Return the [x, y] coordinate for the center point of the cell that contains the specified text.  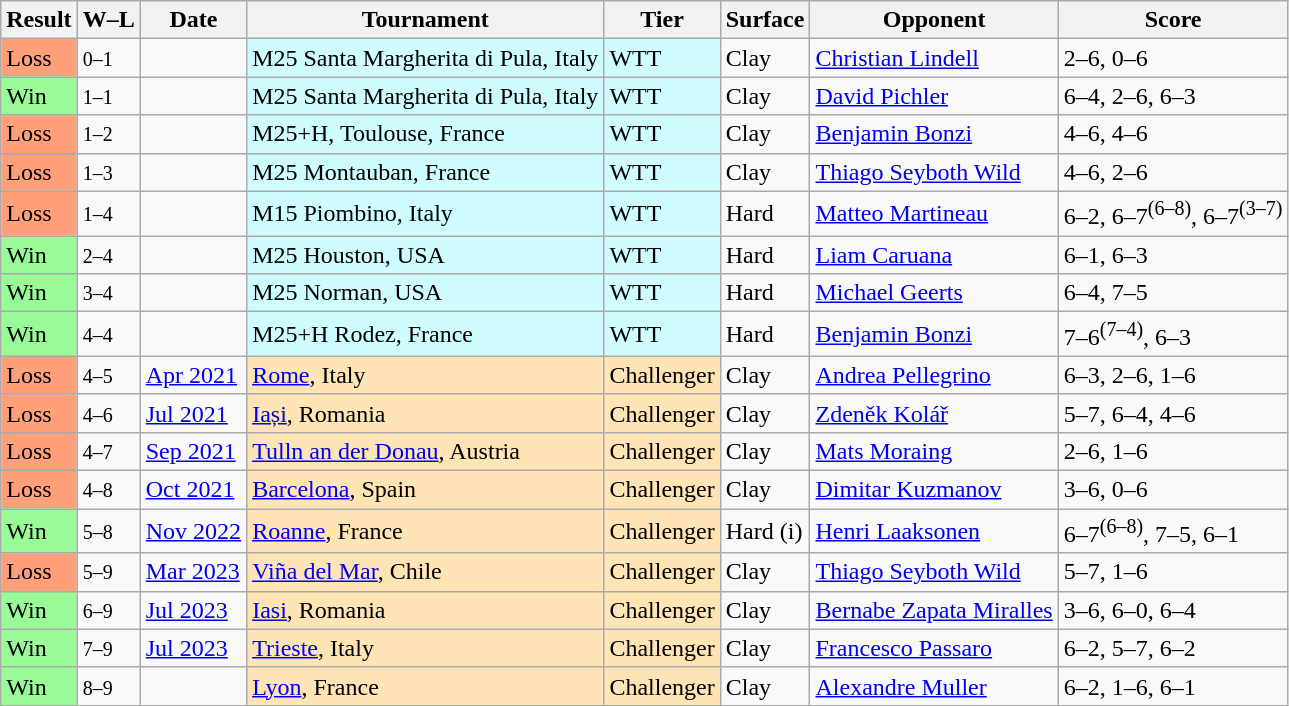
Christian Lindell [934, 58]
1–1 [108, 96]
6–4, 2–6, 6–3 [1173, 96]
Hard (i) [765, 532]
Iași, Romania [426, 413]
Surface [765, 20]
5–7, 6–4, 4–6 [1173, 413]
4–6, 4–6 [1173, 134]
4–6, 2–6 [1173, 172]
Barcelona, Spain [426, 489]
Nov 2022 [193, 532]
W–L [108, 20]
Viña del Mar, Chile [426, 572]
Tulln an der Donau, Austria [426, 451]
Matteo Martineau [934, 214]
M25 Montauban, France [426, 172]
6–3, 2–6, 1–6 [1173, 375]
2–6, 1–6 [1173, 451]
7–6(7–4), 6–3 [1173, 334]
M25 Houston, USA [426, 255]
Mar 2023 [193, 572]
Oct 2021 [193, 489]
8–9 [108, 686]
Sep 2021 [193, 451]
4–7 [108, 451]
4–4 [108, 334]
4–5 [108, 375]
2–6, 0–6 [1173, 58]
4–6 [108, 413]
0–1 [108, 58]
6–9 [108, 610]
Tier [662, 20]
M25 Norman, USA [426, 293]
1–3 [108, 172]
M25+H, Toulouse, France [426, 134]
Francesco Passaro [934, 648]
Tournament [426, 20]
Bernabe Zapata Miralles [934, 610]
Andrea Pellegrino [934, 375]
6–2, 5–7, 6–2 [1173, 648]
Date [193, 20]
M15 Piombino, Italy [426, 214]
3–4 [108, 293]
Opponent [934, 20]
Result [39, 20]
Iasi, Romania [426, 610]
Trieste, Italy [426, 648]
7–9 [108, 648]
3–6, 0–6 [1173, 489]
Zdeněk Kolář [934, 413]
2–4 [108, 255]
1–4 [108, 214]
Mats Moraing [934, 451]
6–4, 7–5 [1173, 293]
5–7, 1–6 [1173, 572]
Liam Caruana [934, 255]
Alexandre Muller [934, 686]
Henri Laaksonen [934, 532]
6–1, 6–3 [1173, 255]
6–2, 6–7(6–8), 6–7(3–7) [1173, 214]
1–2 [108, 134]
Roanne, France [426, 532]
M25+H Rodez, France [426, 334]
Michael Geerts [934, 293]
Apr 2021 [193, 375]
Rome, Italy [426, 375]
Lyon, France [426, 686]
Dimitar Kuzmanov [934, 489]
5–9 [108, 572]
Jul 2021 [193, 413]
David Pichler [934, 96]
3–6, 6–0, 6–4 [1173, 610]
4–8 [108, 489]
Score [1173, 20]
6–2, 1–6, 6–1 [1173, 686]
6–7(6–8), 7–5, 6–1 [1173, 532]
5–8 [108, 532]
